Search for the cell housing the specified text and yield its [X, Y] center coordinate. 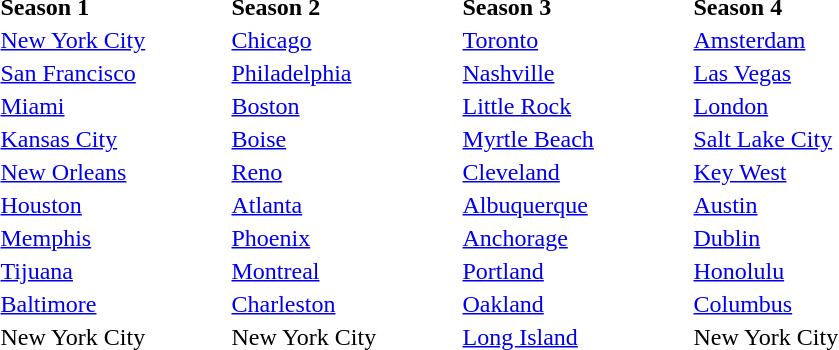
Toronto [575, 40]
Anchorage [575, 238]
Cleveland [575, 172]
Philadelphia [344, 73]
Chicago [344, 40]
Atlanta [344, 205]
Charleston [344, 304]
Boise [344, 139]
Phoenix [344, 238]
Reno [344, 172]
Nashville [575, 73]
Myrtle Beach [575, 139]
Portland [575, 271]
Albuquerque [575, 205]
Oakland [575, 304]
Boston [344, 106]
Little Rock [575, 106]
Montreal [344, 271]
